From the cell containing the given text, extract its center point as [x, y] coordinate. 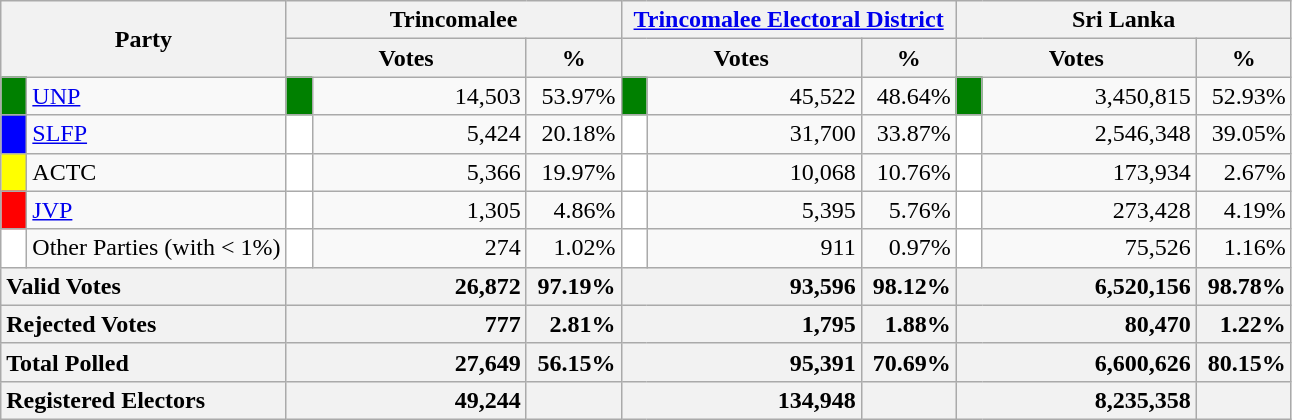
6,600,626 [1076, 362]
10,068 [754, 172]
1,795 [741, 324]
Total Polled [144, 362]
5,424 [419, 134]
274 [419, 248]
5,366 [419, 172]
2.67% [1244, 172]
273,428 [1089, 210]
33.87% [908, 134]
98.78% [1244, 286]
UNP [156, 96]
2,546,348 [1089, 134]
98.12% [908, 286]
49,244 [406, 400]
31,700 [754, 134]
48.64% [908, 96]
1.88% [908, 324]
80.15% [1244, 362]
Party [144, 39]
56.15% [574, 362]
2.81% [574, 324]
80,470 [1076, 324]
173,934 [1089, 172]
4.86% [574, 210]
Sri Lanka [1124, 20]
5.76% [908, 210]
Trincomalee [454, 20]
97.19% [574, 286]
39.05% [1244, 134]
5,395 [754, 210]
ACTC [156, 172]
53.97% [574, 96]
4.19% [1244, 210]
10.76% [908, 172]
52.93% [1244, 96]
1,305 [419, 210]
Other Parties (with < 1%) [156, 248]
26,872 [406, 286]
75,526 [1089, 248]
911 [754, 248]
1.16% [1244, 248]
70.69% [908, 362]
95,391 [741, 362]
1.02% [574, 248]
6,520,156 [1076, 286]
JVP [156, 210]
0.97% [908, 248]
Trincomalee Electoral District [788, 20]
93,596 [741, 286]
19.97% [574, 172]
45,522 [754, 96]
777 [406, 324]
14,503 [419, 96]
Rejected Votes [144, 324]
8,235,358 [1076, 400]
1.22% [1244, 324]
SLFP [156, 134]
27,649 [406, 362]
134,948 [741, 400]
Valid Votes [144, 286]
3,450,815 [1089, 96]
Registered Electors [144, 400]
20.18% [574, 134]
